Return the (X, Y) coordinate for the center point of the cell that contains the specified text.  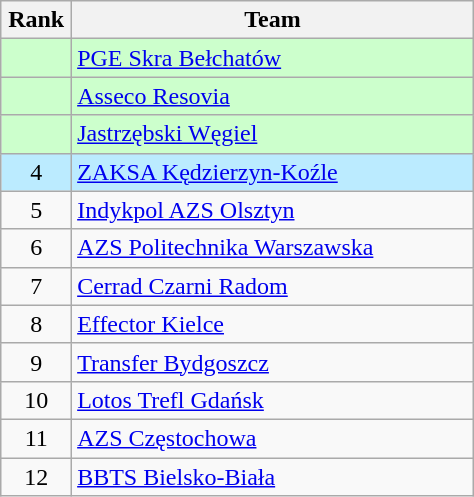
6 (36, 248)
Asseco Resovia (273, 96)
11 (36, 438)
ZAKSA Kędzierzyn-Koźle (273, 172)
4 (36, 172)
Cerrad Czarni Radom (273, 286)
8 (36, 324)
12 (36, 477)
10 (36, 400)
Effector Kielce (273, 324)
5 (36, 210)
PGE Skra Bełchatów (273, 58)
9 (36, 362)
Jastrzębski Węgiel (273, 134)
BBTS Bielsko-Biała (273, 477)
Indykpol AZS Olsztyn (273, 210)
Lotos Trefl Gdańsk (273, 400)
Rank (36, 20)
Transfer Bydgoszcz (273, 362)
AZS Częstochowa (273, 438)
AZS Politechnika Warszawska (273, 248)
Team (273, 20)
7 (36, 286)
